For the text-containing cell, return its midpoint in [X, Y] coordinate format. 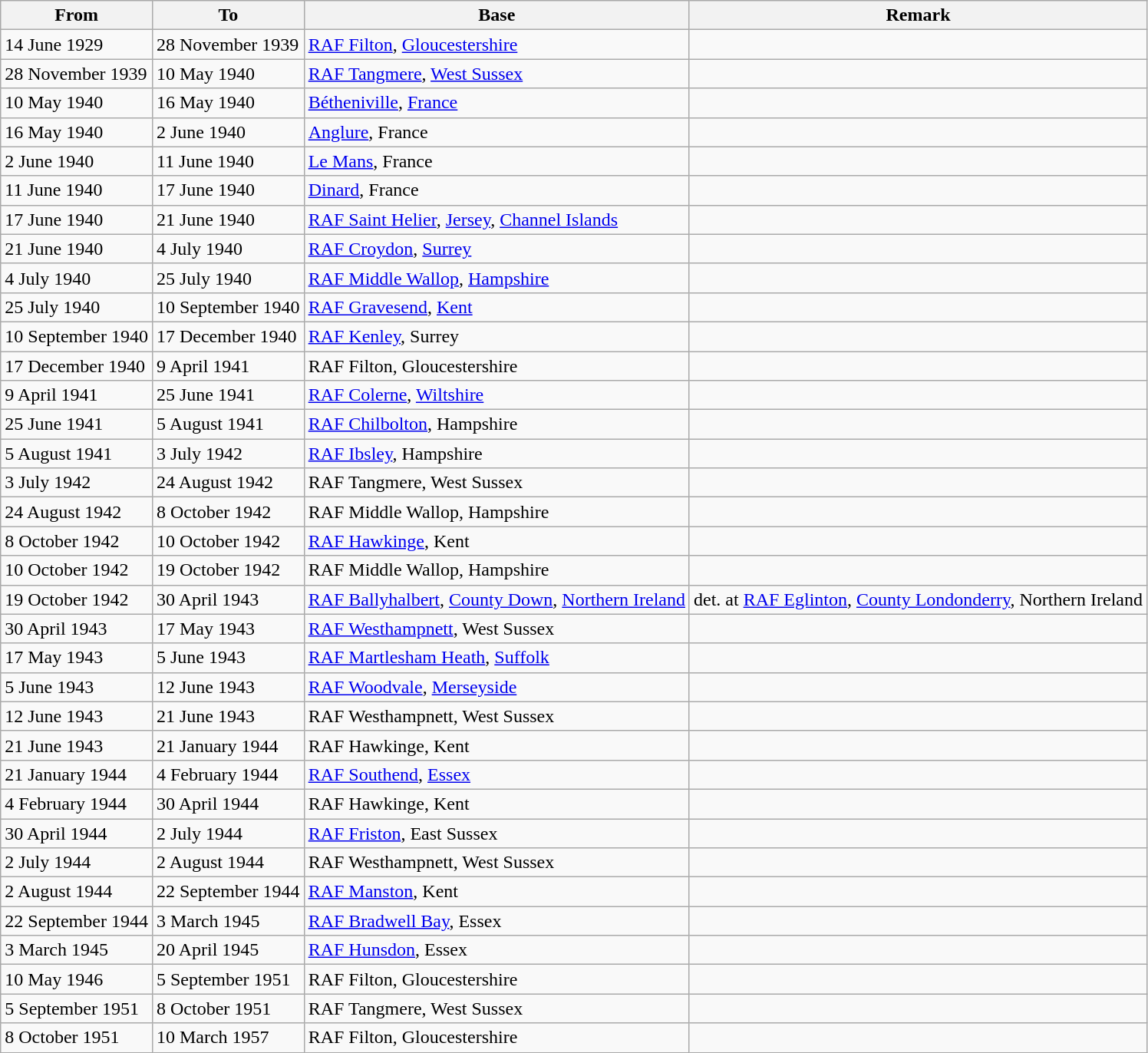
Anglure, France [496, 132]
RAF Manston, Kent [496, 892]
To [228, 15]
Dinard, France [496, 190]
RAF Kenley, Surrey [496, 336]
Bétheniville, France [496, 103]
det. at RAF Eglinton, County Londonderry, Northern Ireland [918, 599]
RAF Bradwell Bay, Essex [496, 921]
RAF Chilbolton, Hampshire [496, 424]
RAF Southend, Essex [496, 774]
RAF Ballyhalbert, County Down, Northern Ireland [496, 599]
20 April 1945 [228, 950]
From [77, 15]
RAF Friston, East Sussex [496, 833]
10 March 1957 [228, 1038]
RAF Hunsdon, Essex [496, 950]
Base [496, 15]
10 May 1946 [77, 979]
RAF Ibsley, Hampshire [496, 454]
14 June 1929 [77, 45]
RAF Colerne, Wiltshire [496, 395]
Le Mans, France [496, 161]
RAF Gravesend, Kent [496, 307]
RAF Woodvale, Merseyside [496, 687]
Remark [918, 15]
RAF Martlesham Heath, Suffolk [496, 658]
RAF Saint Helier, Jersey, Channel Islands [496, 220]
RAF Croydon, Surrey [496, 249]
